Provide the (X, Y) coordinate of the cell's center where the given text is located.  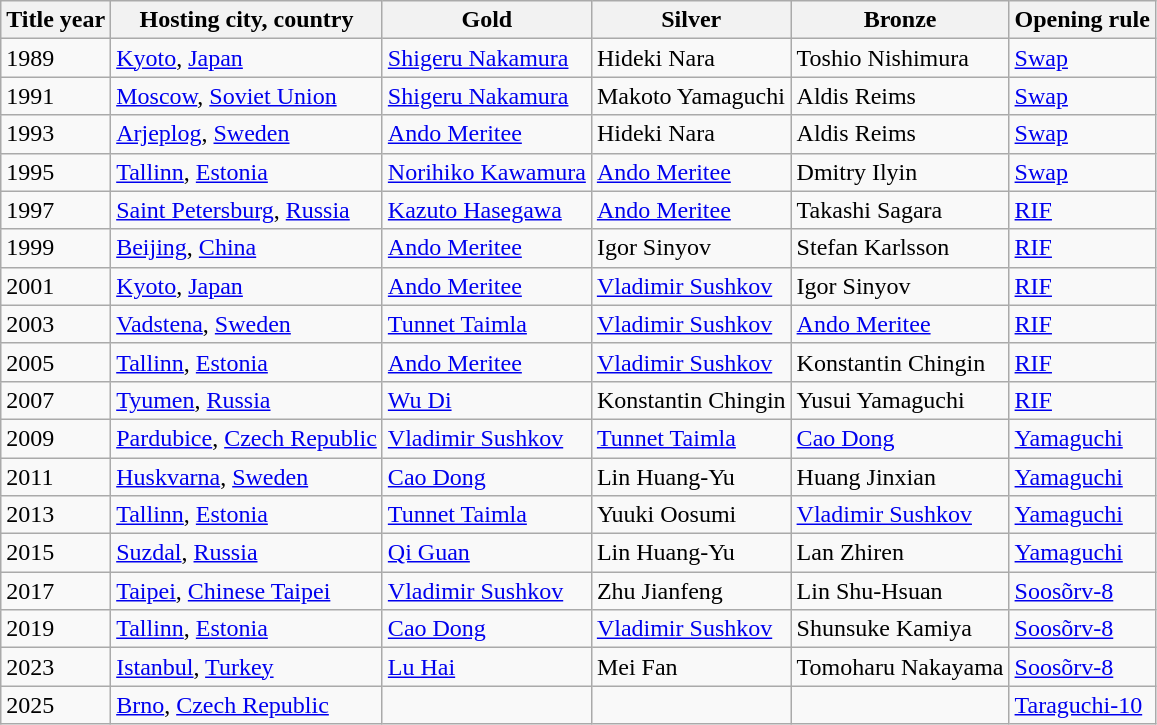
2007 (56, 400)
Qi Guan (486, 553)
2011 (56, 477)
Arjeplog, Sweden (247, 134)
2003 (56, 324)
Makoto Yamaguchi (691, 96)
Saint Petersburg, Russia (247, 210)
Opening rule (1082, 20)
Brno, Czech Republic (247, 705)
2009 (56, 438)
Istanbul, Turkey (247, 667)
Lan Zhiren (900, 553)
Toshio Nishimura (900, 58)
2013 (56, 515)
Title year (56, 20)
Pardubice, Czech Republic (247, 438)
Taipei, Chinese Taipei (247, 591)
2019 (56, 629)
1997 (56, 210)
Hosting city, country (247, 20)
Vadstena, Sweden (247, 324)
Mei Fan (691, 667)
Huang Jinxian (900, 477)
Silver (691, 20)
2025 (56, 705)
1995 (56, 172)
2005 (56, 362)
Bronze (900, 20)
Gold (486, 20)
2015 (56, 553)
Beijing, China (247, 248)
Moscow, Soviet Union (247, 96)
Lin Shu-Hsuan (900, 591)
Shunsuke Kamiya (900, 629)
Dmitry Ilyin (900, 172)
1993 (56, 134)
2017 (56, 591)
Norihiko Kawamura (486, 172)
Lu Hai (486, 667)
2023 (56, 667)
Taraguchi-10 (1082, 705)
Takashi Sagara (900, 210)
Zhu Jianfeng (691, 591)
Stefan Karlsson (900, 248)
2001 (56, 286)
1991 (56, 96)
Suzdal, Russia (247, 553)
Huskvarna, Sweden (247, 477)
Tomoharu Nakayama (900, 667)
Yuuki Oosumi (691, 515)
Kazuto Hasegawa (486, 210)
1989 (56, 58)
Yusui Yamaguchi (900, 400)
1999 (56, 248)
Wu Di (486, 400)
Tyumen, Russia (247, 400)
